Capture the cell that displays the provided text and extract its (X, Y) central coordinate. 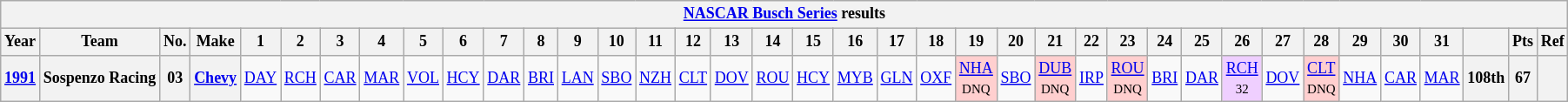
28 (1322, 42)
Sospenzo Racing (99, 78)
23 (1127, 42)
14 (772, 42)
OXF (936, 78)
21 (1056, 42)
NHADNQ (977, 78)
NHA (1360, 78)
RCH32 (1242, 78)
GLN (897, 78)
5 (424, 42)
26 (1242, 42)
2 (300, 42)
03 (176, 78)
RCH (300, 78)
8 (541, 42)
27 (1283, 42)
1991 (21, 78)
NZH (656, 78)
67 (1524, 78)
Ref (1552, 42)
Team (99, 42)
22 (1092, 42)
IRP (1092, 78)
Pts (1524, 42)
DUBDNQ (1056, 78)
13 (731, 42)
12 (692, 42)
MYB (855, 78)
3 (340, 42)
ROU (772, 78)
24 (1165, 42)
CLTDNQ (1322, 78)
30 (1401, 42)
10 (617, 42)
No. (176, 42)
NASCAR Busch Series results (784, 14)
4 (382, 42)
31 (1442, 42)
7 (504, 42)
11 (656, 42)
16 (855, 42)
19 (977, 42)
VOL (424, 78)
108th (1486, 78)
25 (1202, 42)
6 (463, 42)
Year (21, 42)
29 (1360, 42)
DAY (260, 78)
Make (216, 42)
9 (577, 42)
15 (814, 42)
LAN (577, 78)
1 (260, 42)
Chevy (216, 78)
ROUDNQ (1127, 78)
18 (936, 42)
CLT (692, 78)
20 (1016, 42)
17 (897, 42)
